Extract the (x, y) coordinate from the center of the cell holding the provided text.  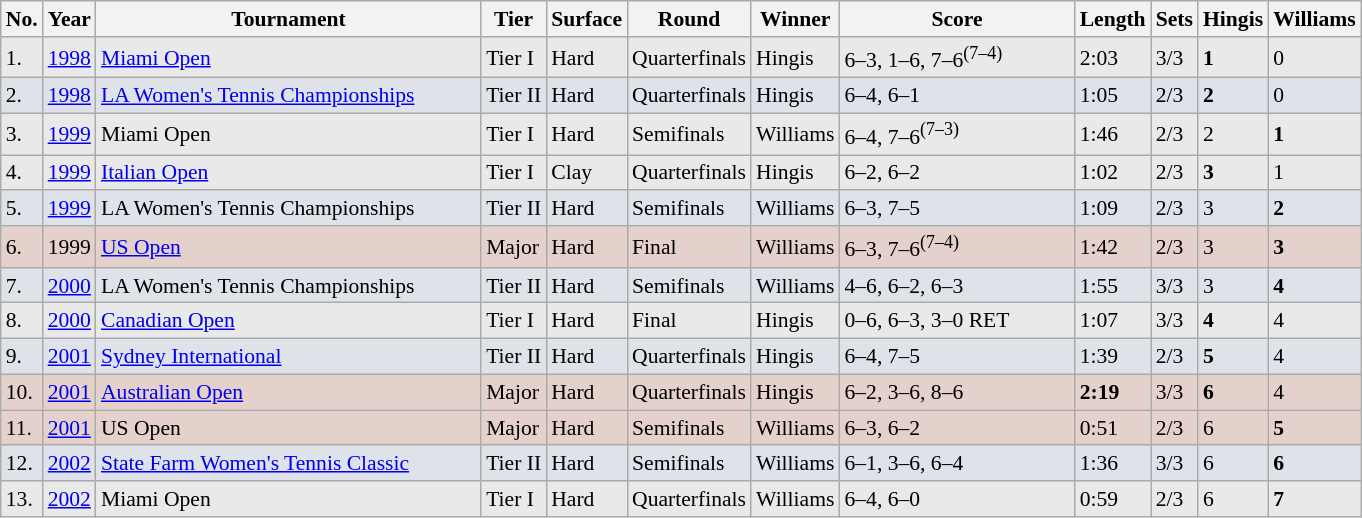
7. (22, 286)
6–4, 6–0 (956, 499)
6–3, 7–5 (956, 209)
10. (22, 392)
2:19 (1113, 392)
7 (1314, 499)
Canadian Open (288, 321)
1:42 (1113, 246)
6–3, 1–6, 7–6(7–4) (956, 58)
No. (22, 19)
State Farm Women's Tennis Classic (288, 464)
1:09 (1113, 209)
6–4, 7–5 (956, 357)
2. (22, 96)
Tournament (288, 19)
Italian Open (288, 173)
Round (689, 19)
6–3, 6–2 (956, 428)
Score (956, 19)
0–6, 6–3, 3–0 RET (956, 321)
Sets (1174, 19)
Clay (586, 173)
1:02 (1113, 173)
6–3, 7–6(7–4) (956, 246)
8. (22, 321)
Length (1113, 19)
12. (22, 464)
6–2, 3–6, 8–6 (956, 392)
4–6, 6–2, 6–3 (956, 286)
1:39 (1113, 357)
Tier (514, 19)
1:55 (1113, 286)
11. (22, 428)
6–4, 7–6(7–3) (956, 134)
1:36 (1113, 464)
Australian Open (288, 392)
5. (22, 209)
1:07 (1113, 321)
6–4, 6–1 (956, 96)
0:51 (1113, 428)
6–1, 3–6, 6–4 (956, 464)
Surface (586, 19)
6–2, 6–2 (956, 173)
1:05 (1113, 96)
6. (22, 246)
0:59 (1113, 499)
Sydney International (288, 357)
4. (22, 173)
1. (22, 58)
1:46 (1113, 134)
3. (22, 134)
Year (70, 19)
13. (22, 499)
9. (22, 357)
Winner (795, 19)
2:03 (1113, 58)
